Determine the [x, y] coordinate at the center of the cell enclosing the given text.  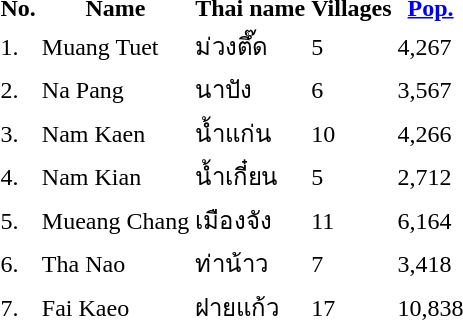
ท่าน้าว [250, 264]
10 [352, 133]
7 [352, 264]
นาปัง [250, 90]
Tha Nao [115, 264]
Nam Kian [115, 176]
น้ำแก่น [250, 133]
เมืองจัง [250, 220]
6 [352, 90]
ม่วงตึ๊ด [250, 46]
Na Pang [115, 90]
Mueang Chang [115, 220]
Muang Tuet [115, 46]
11 [352, 220]
น้ำเกี๋ยน [250, 176]
Nam Kaen [115, 133]
